Search for the cell housing the specified text and yield its (X, Y) center coordinate. 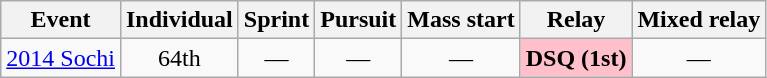
DSQ (1st) (576, 58)
2014 Sochi (61, 58)
Relay (576, 20)
Event (61, 20)
Sprint (276, 20)
Pursuit (358, 20)
Individual (179, 20)
Mixed relay (699, 20)
64th (179, 58)
Mass start (461, 20)
